Scan for the cell matching the given text and deliver its (X, Y) coordinate at center. 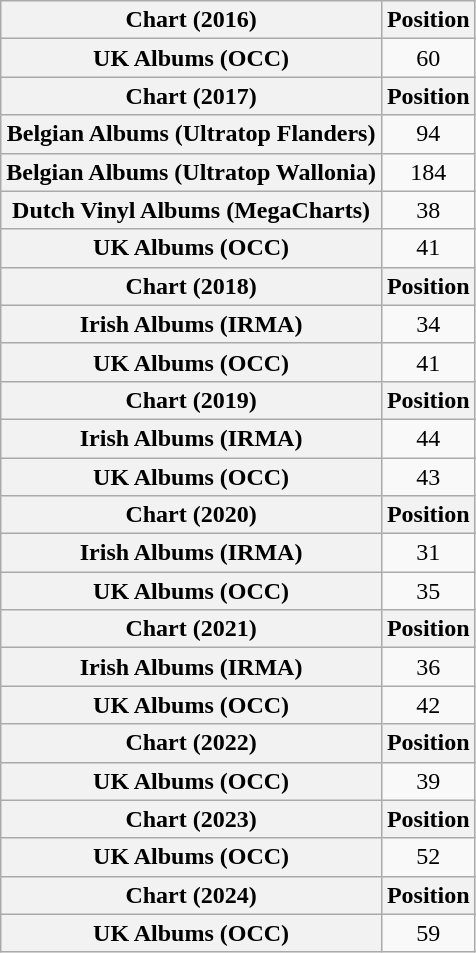
Chart (2021) (192, 629)
Chart (2019) (192, 400)
34 (428, 324)
36 (428, 667)
Chart (2023) (192, 819)
Dutch Vinyl Albums (MegaCharts) (192, 210)
Chart (2017) (192, 96)
Belgian Albums (Ultratop Wallonia) (192, 172)
38 (428, 210)
52 (428, 857)
59 (428, 933)
Chart (2016) (192, 20)
Chart (2022) (192, 743)
184 (428, 172)
Chart (2020) (192, 515)
35 (428, 591)
44 (428, 438)
31 (428, 553)
42 (428, 705)
Chart (2018) (192, 286)
43 (428, 477)
Belgian Albums (Ultratop Flanders) (192, 134)
Chart (2024) (192, 895)
39 (428, 781)
60 (428, 58)
94 (428, 134)
